Capture the cell that displays the provided text and extract its [X, Y] central coordinate. 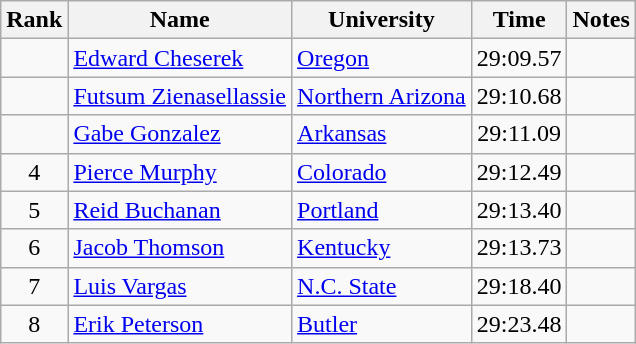
University [382, 20]
Futsum Zienasellassie [180, 96]
29:13.40 [519, 210]
Name [180, 20]
Notes [601, 20]
29:10.68 [519, 96]
5 [34, 210]
29:23.48 [519, 324]
N.C. State [382, 286]
Kentucky [382, 248]
Gabe Gonzalez [180, 134]
Edward Cheserek [180, 58]
7 [34, 286]
Oregon [382, 58]
Rank [34, 20]
29:12.49 [519, 172]
29:18.40 [519, 286]
29:13.73 [519, 248]
29:11.09 [519, 134]
Arkansas [382, 134]
Luis Vargas [180, 286]
Butler [382, 324]
Northern Arizona [382, 96]
Pierce Murphy [180, 172]
Colorado [382, 172]
Portland [382, 210]
6 [34, 248]
4 [34, 172]
Jacob Thomson [180, 248]
Time [519, 20]
8 [34, 324]
Erik Peterson [180, 324]
Reid Buchanan [180, 210]
29:09.57 [519, 58]
